Provide the (x, y) coordinate of the cell's center where the given text is located.  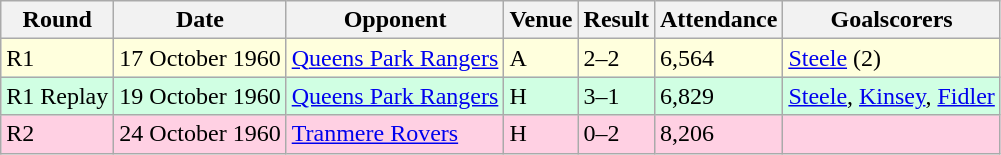
R1 (58, 58)
8,206 (718, 134)
3–1 (616, 96)
Steele (2) (892, 58)
R2 (58, 134)
19 October 1960 (200, 96)
24 October 1960 (200, 134)
6,564 (718, 58)
17 October 1960 (200, 58)
Venue (541, 20)
0–2 (616, 134)
A (541, 58)
R1 Replay (58, 96)
Opponent (395, 20)
Tranmere Rovers (395, 134)
2–2 (616, 58)
Goalscorers (892, 20)
Round (58, 20)
Date (200, 20)
Steele, Kinsey, Fidler (892, 96)
Attendance (718, 20)
Result (616, 20)
6,829 (718, 96)
